Find where the given text appears and provide that cell's center as (X, Y) coordinate. 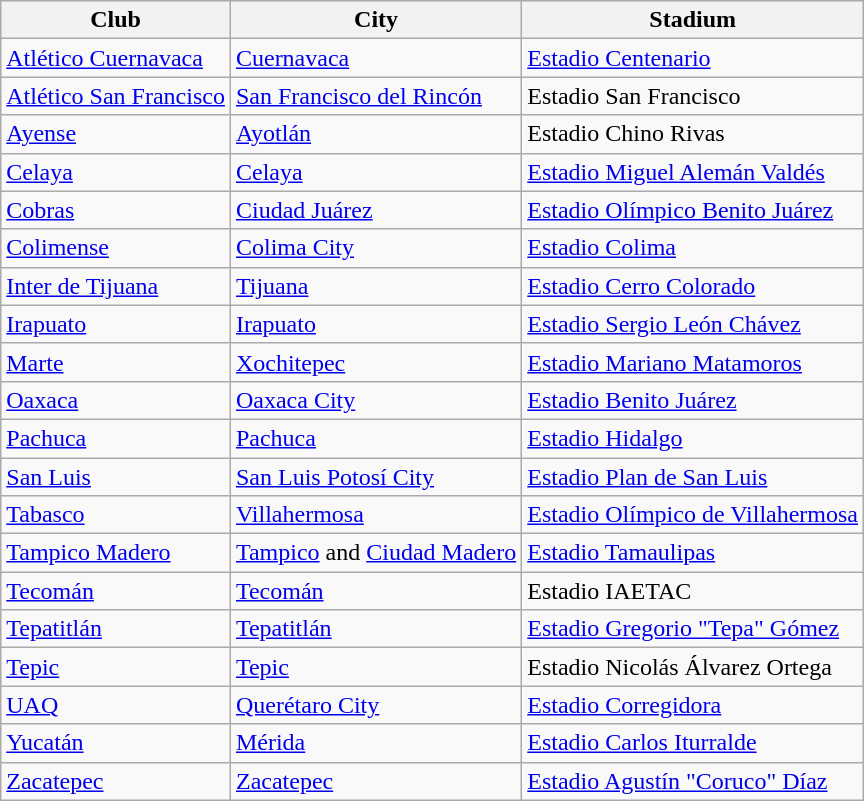
Ayotlán (376, 134)
Club (116, 20)
Cuernavaca (376, 58)
Estadio Olímpico Benito Juárez (693, 210)
Estadio Plan de San Luis (693, 477)
Estadio Centenario (693, 58)
Estadio Agustín "Coruco" Díaz (693, 781)
Querétaro City (376, 705)
Estadio Corregidora (693, 705)
Stadium (693, 20)
Estadio Chino Rivas (693, 134)
Estadio Gregorio "Tepa" Gómez (693, 629)
Colima City (376, 248)
Ciudad Juárez (376, 210)
Xochitepec (376, 362)
Oaxaca City (376, 400)
Estadio Cerro Colorado (693, 286)
Ayense (116, 134)
City (376, 20)
Marte (116, 362)
Estadio Benito Juárez (693, 400)
Tampico and Ciudad Madero (376, 553)
Tabasco (116, 515)
Estadio Olímpico de Villahermosa (693, 515)
Estadio Miguel Alemán Valdés (693, 172)
Yucatán (116, 743)
Tijuana (376, 286)
Estadio San Francisco (693, 96)
Estadio Colima (693, 248)
Colimense (116, 248)
Cobras (116, 210)
Atlético Cuernavaca (116, 58)
Estadio Hidalgo (693, 438)
Tampico Madero (116, 553)
Estadio Carlos Iturralde (693, 743)
Atlético San Francisco (116, 96)
Oaxaca (116, 400)
San Luis (116, 477)
UAQ (116, 705)
Estadio IAETAC (693, 591)
Estadio Mariano Matamoros (693, 362)
San Luis Potosí City (376, 477)
Estadio Tamaulipas (693, 553)
San Francisco del Rincón (376, 96)
Estadio Sergio León Chávez (693, 324)
Villahermosa (376, 515)
Mérida (376, 743)
Inter de Tijuana (116, 286)
Estadio Nicolás Álvarez Ortega (693, 667)
